Identify which cell holds the provided text, then report its (x, y) central coordinate. 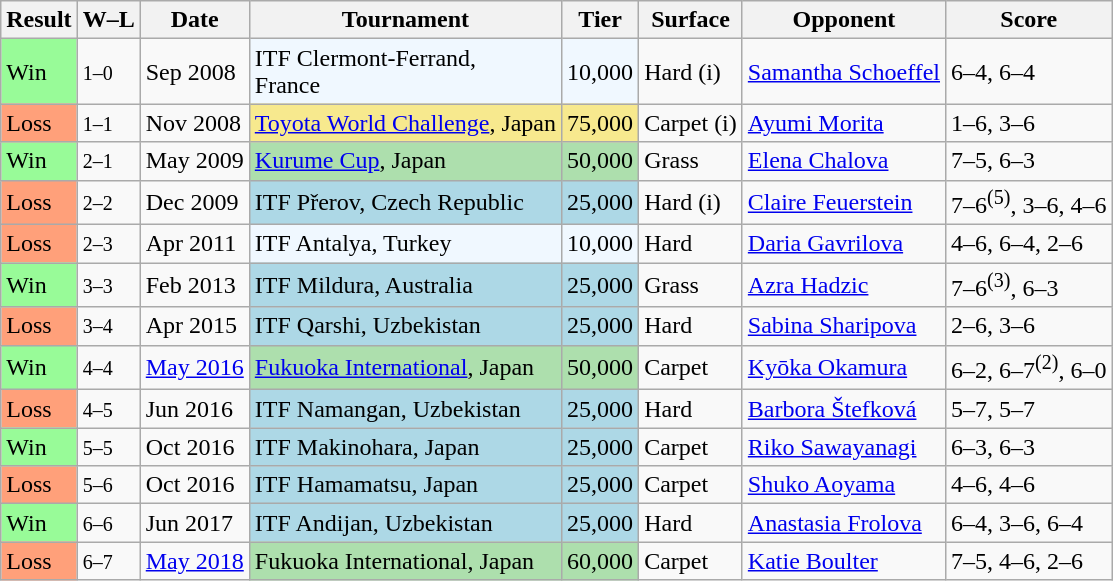
6–7 (108, 561)
7–5, 4–6, 2–6 (1029, 561)
2–1 (108, 161)
Barbora Štefková (844, 409)
ITF Andijan, Uzbekistan (405, 523)
Result (39, 20)
2–3 (108, 244)
Date (194, 20)
Sabina Sharipova (844, 326)
Opponent (844, 20)
3–3 (108, 286)
60,000 (600, 561)
Katie Boulter (844, 561)
ITF Makinohara, Japan (405, 447)
Elena Chalova (844, 161)
Kyōka Okamura (844, 368)
4–5 (108, 409)
Dec 2009 (194, 202)
6–3, 6–3 (1029, 447)
Daria Gavrilova (844, 244)
7–5, 6–3 (1029, 161)
5–7, 5–7 (1029, 409)
ITF Antalya, Turkey (405, 244)
Feb 2013 (194, 286)
5–5 (108, 447)
ITF Přerov, Czech Republic (405, 202)
Sep 2008 (194, 72)
6–4, 3–6, 6–4 (1029, 523)
Score (1029, 20)
Nov 2008 (194, 123)
Ayumi Morita (844, 123)
Apr 2011 (194, 244)
Jun 2017 (194, 523)
1–6, 3–6 (1029, 123)
5–6 (108, 485)
ITF Hamamatsu, Japan (405, 485)
1–1 (108, 123)
75,000 (600, 123)
Anastasia Frolova (844, 523)
4–4 (108, 368)
ITF Mildura, Australia (405, 286)
2–2 (108, 202)
4–6, 6–4, 2–6 (1029, 244)
6–2, 6–7(2), 6–0 (1029, 368)
1–0 (108, 72)
ITF Qarshi, Uzbekistan (405, 326)
Toyota World Challenge, Japan (405, 123)
May 2009 (194, 161)
W–L (108, 20)
Riko Sawayanagi (844, 447)
7–6(5), 3–6, 4–6 (1029, 202)
Apr 2015 (194, 326)
Tier (600, 20)
ITF Clermont-Ferrand, France (405, 72)
Kurume Cup, Japan (405, 161)
4–6, 4–6 (1029, 485)
Surface (691, 20)
Tournament (405, 20)
May 2016 (194, 368)
Samantha Schoeffel (844, 72)
Carpet (i) (691, 123)
Shuko Aoyama (844, 485)
3–4 (108, 326)
Claire Feuerstein (844, 202)
6–4, 6–4 (1029, 72)
Azra Hadzic (844, 286)
ITF Namangan, Uzbekistan (405, 409)
Jun 2016 (194, 409)
7–6(3), 6–3 (1029, 286)
6–6 (108, 523)
2–6, 3–6 (1029, 326)
May 2018 (194, 561)
